Locate the cell with the specified text and output its [X, Y] center coordinate. 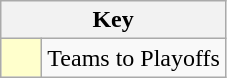
Key [114, 20]
Teams to Playoffs [134, 58]
